Search for the cell housing the specified text and yield its (X, Y) center coordinate. 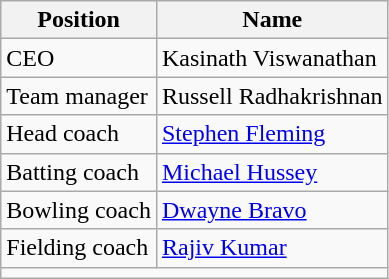
Head coach (79, 134)
Team manager (79, 96)
Bowling coach (79, 210)
Rajiv Kumar (272, 248)
Name (272, 20)
Stephen Fleming (272, 134)
Michael Hussey (272, 172)
Dwayne Bravo (272, 210)
Batting coach (79, 172)
CEO (79, 58)
Russell Radhakrishnan (272, 96)
Fielding coach (79, 248)
Kasinath Viswanathan (272, 58)
Position (79, 20)
